Detect which cell encompasses the target text, then output its [x, y] center coordinate. 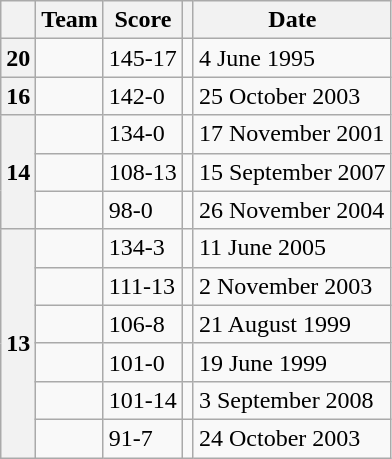
111-13 [142, 286]
Date [292, 20]
134-0 [142, 134]
17 November 2001 [292, 134]
16 [18, 96]
26 November 2004 [292, 210]
13 [18, 343]
101-14 [142, 400]
11 June 2005 [292, 248]
98-0 [142, 210]
145-17 [142, 58]
Score [142, 20]
20 [18, 58]
Team [70, 20]
15 September 2007 [292, 172]
106-8 [142, 324]
91-7 [142, 438]
14 [18, 172]
4 June 1995 [292, 58]
108-13 [142, 172]
19 June 1999 [292, 362]
101-0 [142, 362]
142-0 [142, 96]
134-3 [142, 248]
3 September 2008 [292, 400]
21 August 1999 [292, 324]
25 October 2003 [292, 96]
24 October 2003 [292, 438]
2 November 2003 [292, 286]
